From the cell containing the given text, extract its center point as [X, Y] coordinate. 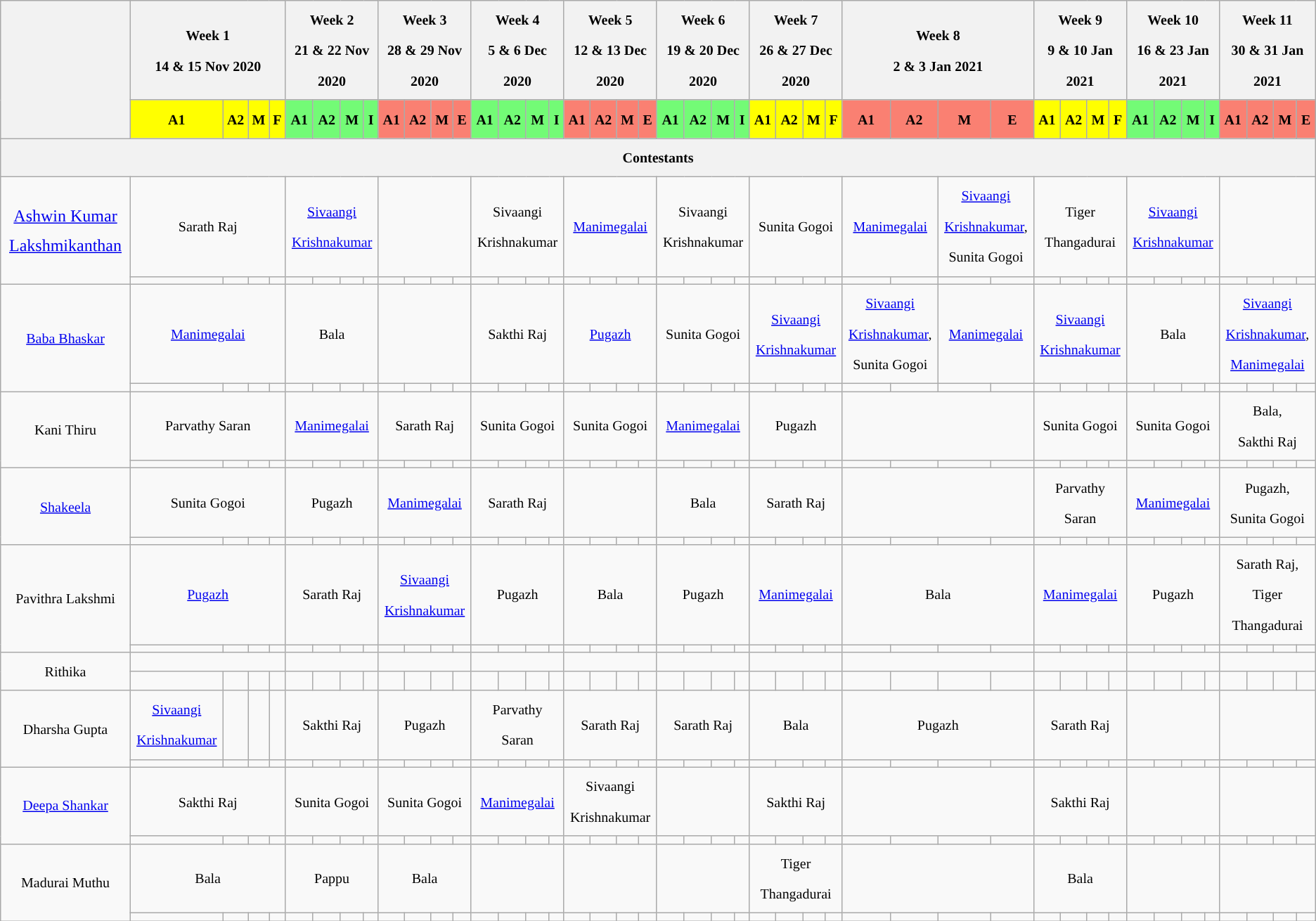
Contestants [658, 157]
Deepa Shankar [66, 806]
Bala,Sakthi Raj [1268, 426]
Pugazh,Sunita Gogoi [1268, 503]
Week 512 & 13 Dec 2020 [610, 51]
Baba Bhaskar [66, 337]
Pavithra Lakshmi [66, 599]
Week 1016 & 23 Jan 2021 [1173, 51]
Week 619 & 20 Dec 2020 [703, 51]
Week 221 & 22 Nov 2020 [332, 51]
Sivaangi Krishnakumar,Manimegalai [1268, 334]
Week 328 & 29 Nov 2020 [425, 51]
Week 82 & 3 Jan 2021 [938, 51]
Week 99 & 10 Jan 2021 [1080, 51]
Shakeela [66, 506]
Pappu [332, 878]
Week 45 & 6 Dec 2020 [517, 51]
Week 114 & 15 Nov 2020 [208, 51]
Rithika [66, 672]
Dharsha Gupta [66, 728]
Madurai Muthu [66, 882]
Week 1130 & 31 Jan 2021 [1268, 51]
Kani Thiru [66, 430]
Sarath Raj,Tiger Thangadurai [1268, 595]
Ashwin Kumar Lakshmikanthan [66, 231]
Week 726 & 27 Dec 2020 [796, 51]
